Scan for the cell matching the given text and deliver its [X, Y] coordinate at center. 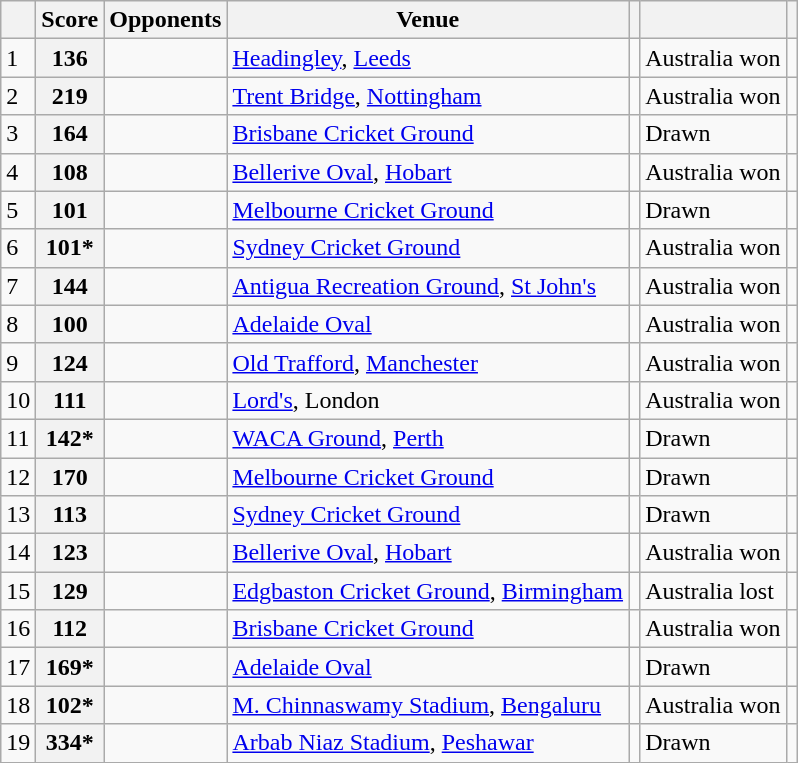
108 [70, 172]
123 [70, 553]
Lord's, London [428, 400]
13 [18, 515]
7 [18, 286]
6 [18, 248]
Edgbaston Cricket Ground, Birmingham [428, 591]
101* [70, 248]
334* [70, 743]
136 [70, 58]
16 [18, 629]
WACA Ground, Perth [428, 438]
Australia lost [713, 591]
17 [18, 667]
124 [70, 362]
4 [18, 172]
19 [18, 743]
14 [18, 553]
219 [70, 96]
144 [70, 286]
Headingley, Leeds [428, 58]
Venue [428, 20]
18 [18, 705]
Opponents [166, 20]
1 [18, 58]
5 [18, 210]
112 [70, 629]
12 [18, 477]
3 [18, 134]
15 [18, 591]
Trent Bridge, Nottingham [428, 96]
170 [70, 477]
Old Trafford, Manchester [428, 362]
100 [70, 324]
Arbab Niaz Stadium, Peshawar [428, 743]
2 [18, 96]
102* [70, 705]
169* [70, 667]
9 [18, 362]
113 [70, 515]
11 [18, 438]
164 [70, 134]
M. Chinnaswamy Stadium, Bengaluru [428, 705]
101 [70, 210]
Score [70, 20]
Antigua Recreation Ground, St John's [428, 286]
129 [70, 591]
10 [18, 400]
8 [18, 324]
111 [70, 400]
142* [70, 438]
